Scan for the cell matching the given text and deliver its (x, y) coordinate at center. 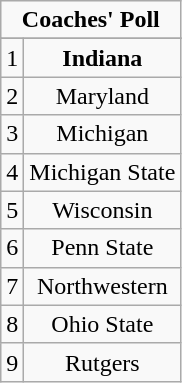
7 (12, 286)
Michigan (102, 134)
4 (12, 172)
Ohio State (102, 324)
9 (12, 362)
Rutgers (102, 362)
Maryland (102, 96)
Michigan State (102, 172)
5 (12, 210)
3 (12, 134)
2 (12, 96)
Penn State (102, 248)
6 (12, 248)
Northwestern (102, 286)
1 (12, 58)
Coaches' Poll (91, 20)
8 (12, 324)
Wisconsin (102, 210)
Indiana (102, 58)
